Capture the cell that displays the provided text and extract its (x, y) central coordinate. 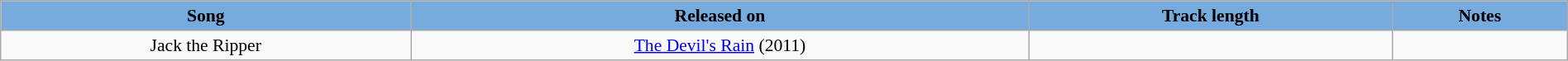
The Devil's Rain (2011) (720, 45)
Track length (1211, 16)
Notes (1480, 16)
Released on (720, 16)
Song (206, 16)
Jack the Ripper (206, 45)
